For the text-containing cell, return its midpoint in (x, y) coordinate format. 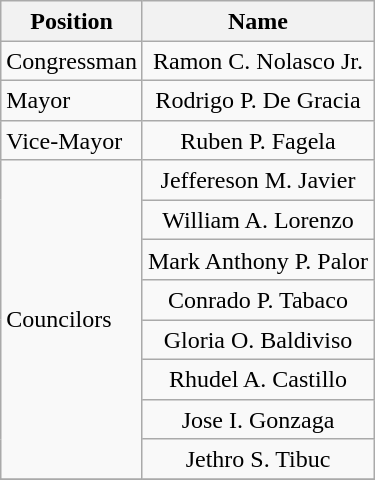
Conrado P. Tabaco (258, 300)
Councilors (72, 320)
Jose I. Gonzaga (258, 419)
Rhudel A. Castillo (258, 379)
Jethro S. Tibuc (258, 459)
Mayor (72, 100)
Congressman (72, 61)
Mark Anthony P. Palor (258, 260)
Ramon C. Nolasco Jr. (258, 61)
Jeffereson M. Javier (258, 180)
Ruben P. Fagela (258, 140)
Position (72, 21)
Gloria O. Baldiviso (258, 340)
William A. Lorenzo (258, 220)
Name (258, 21)
Vice-Mayor (72, 140)
Rodrigo P. De Gracia (258, 100)
